Search for the cell housing the specified text and yield its [X, Y] center coordinate. 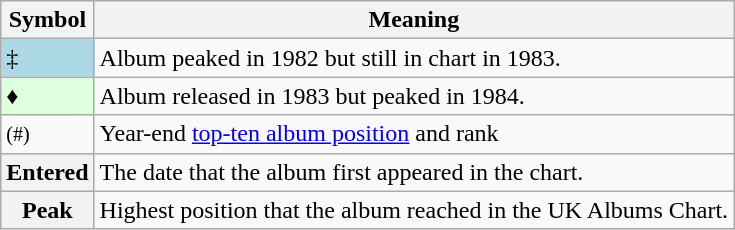
Highest position that the album reached in the UK Albums Chart. [414, 210]
♦ [48, 96]
(#) [48, 134]
‡ [48, 58]
Meaning [414, 20]
Album released in 1983 but peaked in 1984. [414, 96]
Album peaked in 1982 but still in chart in 1983. [414, 58]
Year-end top-ten album position and rank [414, 134]
Symbol [48, 20]
Entered [48, 172]
The date that the album first appeared in the chart. [414, 172]
Peak [48, 210]
